Provide the [x, y] coordinate of the cell's center where the given text is located.  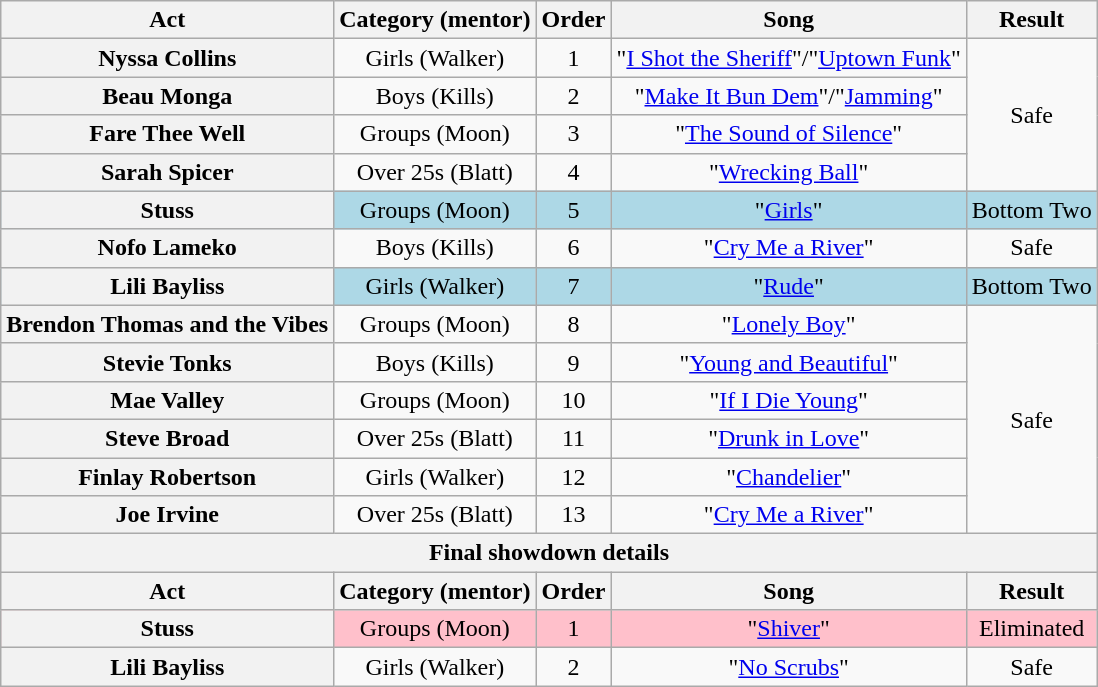
11 [574, 438]
"Lonely Boy" [788, 324]
"I Shot the Sheriff"/"Uptown Funk" [788, 58]
3 [574, 134]
12 [574, 477]
"No Scrubs" [788, 667]
13 [574, 515]
7 [574, 286]
Joe Irvine [168, 515]
6 [574, 248]
"Wrecking Ball" [788, 172]
Stevie Tonks [168, 362]
Sarah Spicer [168, 172]
"Make It Bun Dem"/"Jamming" [788, 96]
"Drunk in Love" [788, 438]
Beau Monga [168, 96]
8 [574, 324]
"Young and Beautiful" [788, 362]
"The Sound of Silence" [788, 134]
"Girls" [788, 210]
"If I Die Young" [788, 400]
Final showdown details [549, 553]
Brendon Thomas and the Vibes [168, 324]
Fare Thee Well [168, 134]
Nyssa Collins [168, 58]
4 [574, 172]
10 [574, 400]
Mae Valley [168, 400]
Finlay Robertson [168, 477]
5 [574, 210]
"Chandelier" [788, 477]
9 [574, 362]
"Shiver" [788, 629]
Nofo Lameko [168, 248]
Steve Broad [168, 438]
Eliminated [1032, 629]
"Rude" [788, 286]
